Capture the cell that displays the provided text and extract its [x, y] central coordinate. 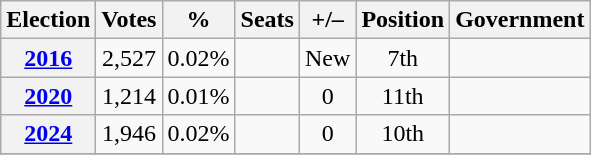
2020 [48, 96]
11th [403, 96]
1,214 [129, 96]
Seats [267, 20]
2016 [48, 58]
Position [403, 20]
7th [403, 58]
Election [48, 20]
0.01% [198, 96]
Government [520, 20]
Votes [129, 20]
2,527 [129, 58]
% [198, 20]
2024 [48, 134]
10th [403, 134]
New [327, 58]
1,946 [129, 134]
+/– [327, 20]
